Locate the cell with the specified text and output its [x, y] center coordinate. 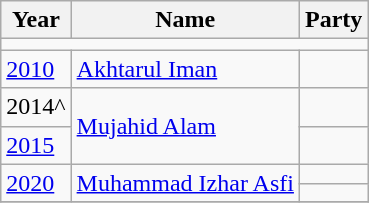
Mujahid Alam [185, 126]
2020 [36, 183]
2015 [36, 145]
2010 [36, 69]
Name [185, 20]
Party [333, 20]
Akhtarul Iman [185, 69]
Muhammad Izhar Asfi [185, 183]
2014^ [36, 107]
Year [36, 20]
